Pinpoint the cell where the given text exists, returning its [X, Y] midpoint coordinate. 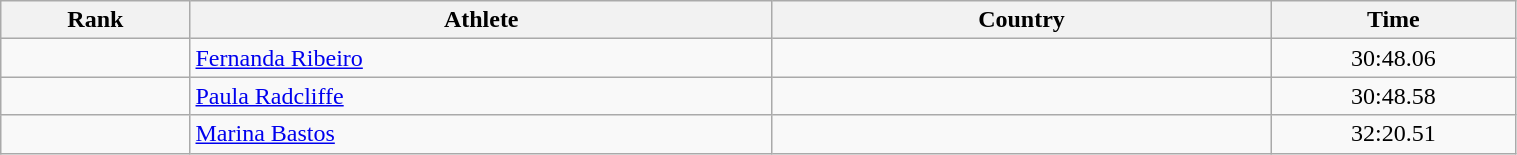
Time [1394, 20]
Country [1021, 20]
Athlete [481, 20]
Paula Radcliffe [481, 96]
Marina Bastos [481, 134]
Fernanda Ribeiro [481, 58]
Rank [96, 20]
30:48.06 [1394, 58]
30:48.58 [1394, 96]
32:20.51 [1394, 134]
